Extract the [x, y] coordinate from the center of the cell holding the provided text.  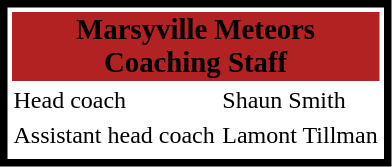
Head coach [114, 101]
Assistant head coach [114, 135]
Marsyville MeteorsCoaching Staff [196, 46]
Shaun Smith [300, 101]
Lamont Tillman [300, 135]
